Identify which cell holds the provided text, then report its (x, y) central coordinate. 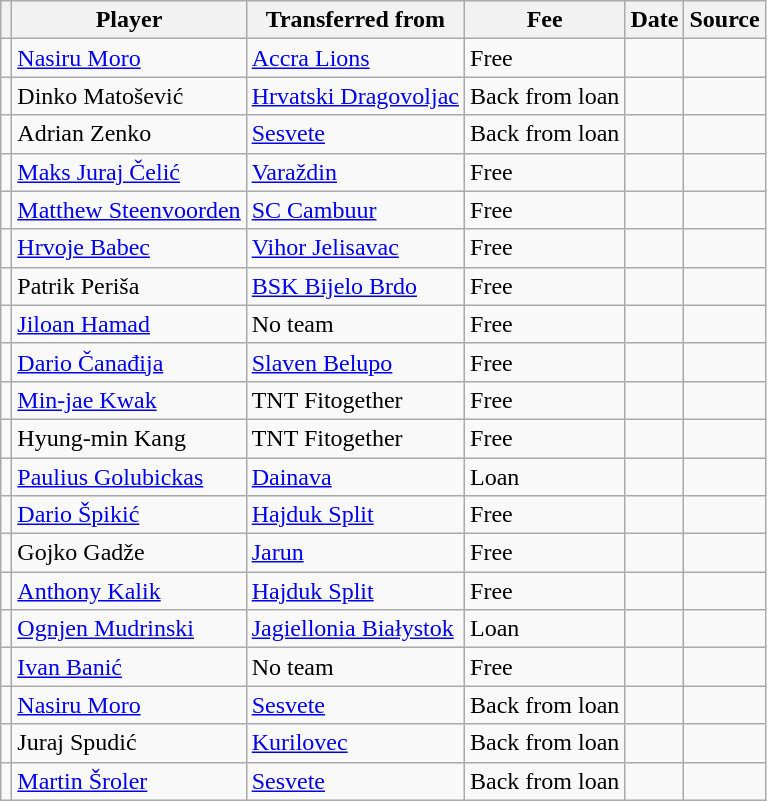
Dario Špikić (129, 515)
Hrvoje Babec (129, 248)
Maks Juraj Čelić (129, 172)
Source (724, 20)
Fee (545, 20)
Jagiellonia Białystok (355, 629)
Jarun (355, 553)
Patrik Periša (129, 286)
Martin Šroler (129, 781)
Accra Lions (355, 58)
SC Cambuur (355, 210)
Gojko Gadže (129, 553)
Adrian Zenko (129, 134)
Dainava (355, 477)
Vihor Jelisavac (355, 248)
Jiloan Hamad (129, 324)
Transferred from (355, 20)
Hrvatski Dragovoljac (355, 96)
BSK Bijelo Brdo (355, 286)
Kurilovec (355, 743)
Dario Čanađija (129, 362)
Ognjen Mudrinski (129, 629)
Date (654, 20)
Anthony Kalik (129, 591)
Slaven Belupo (355, 362)
Juraj Spudić (129, 743)
Paulius Golubickas (129, 477)
Varaždin (355, 172)
Hyung-min Kang (129, 438)
Player (129, 20)
Dinko Matošević (129, 96)
Ivan Banić (129, 667)
Min-jae Kwak (129, 400)
Matthew Steenvoorden (129, 210)
